Locate the cell with the specified text and output its (x, y) center coordinate. 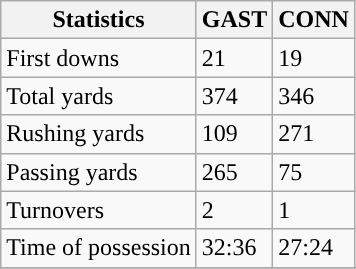
Time of possession (99, 248)
GAST (234, 20)
346 (314, 96)
21 (234, 58)
271 (314, 134)
CONN (314, 20)
Passing yards (99, 172)
75 (314, 172)
27:24 (314, 248)
32:36 (234, 248)
2 (234, 210)
Statistics (99, 20)
First downs (99, 58)
1 (314, 210)
19 (314, 58)
374 (234, 96)
Turnovers (99, 210)
Total yards (99, 96)
Rushing yards (99, 134)
109 (234, 134)
265 (234, 172)
